Search for the cell housing the specified text and yield its [X, Y] center coordinate. 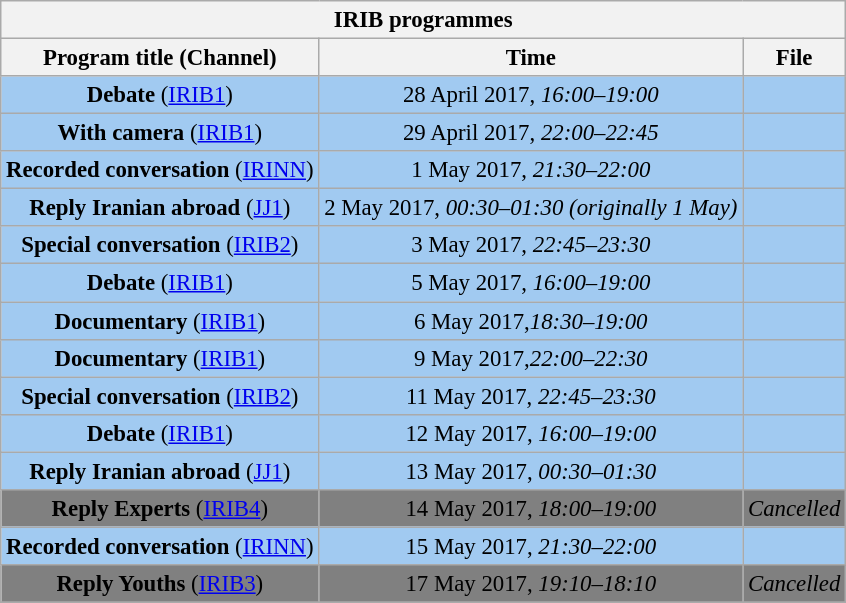
13 May 2017, 00:30–01:30 [531, 471]
5 May 2017, 16:00–19:00 [531, 283]
2 May 2017, 00:30–01:30 (originally 1 May) [531, 208]
28 April 2017, 16:00–19:00 [531, 95]
11 May 2017, 22:45–23:30 [531, 396]
9 May 2017,22:00–22:30 [531, 358]
1 May 2017, 21:30–22:00 [531, 170]
Time [531, 58]
12 May 2017, 16:00–19:00 [531, 433]
3 May 2017, 22:45–23:30 [531, 245]
IRIB programmes [424, 20]
6 May 2017,18:30–19:00 [531, 321]
Reply Youths (IRIB3) [160, 584]
Program title (Channel) [160, 58]
17 May 2017, 19:10–18:10 [531, 584]
File [794, 58]
14 May 2017, 18:00–19:00 [531, 509]
With camera (IRIB1) [160, 133]
Reply Experts (IRIB4) [160, 509]
29 April 2017, 22:00–22:45 [531, 133]
15 May 2017, 21:30–22:00 [531, 546]
